Return [x, y] of the center of cell containing provided text 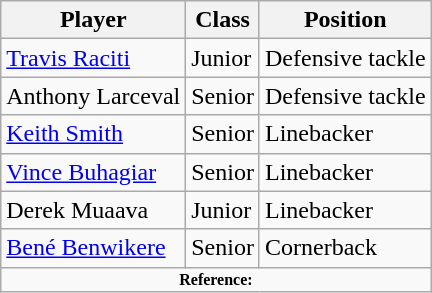
Derek Muaava [94, 210]
Vince Buhagiar [94, 172]
Cornerback [345, 248]
Player [94, 20]
Keith Smith [94, 134]
Bené Benwikere [94, 248]
Class [223, 20]
Reference: [216, 279]
Travis Raciti [94, 58]
Anthony Larceval [94, 96]
Position [345, 20]
